Determine the [x, y] coordinate at the center of the cell enclosing the given text.  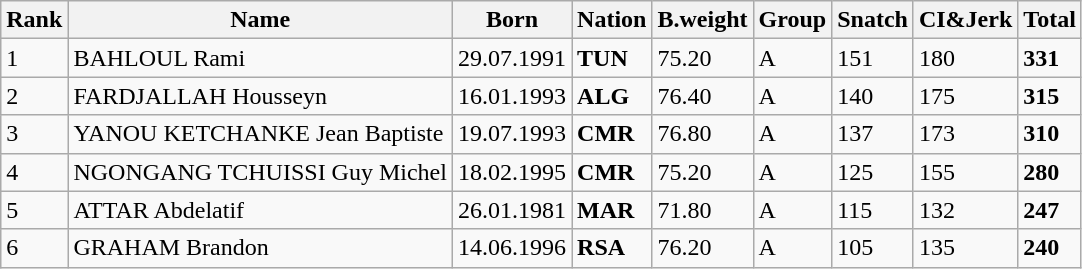
RSA [612, 248]
315 [1050, 96]
240 [1050, 248]
B.weight [702, 20]
105 [873, 248]
71.80 [702, 210]
280 [1050, 172]
76.20 [702, 248]
FARDJALLAH Housseyn [260, 96]
TUN [612, 58]
Nation [612, 20]
132 [965, 210]
YANOU KETCHANKE Jean Baptiste [260, 134]
180 [965, 58]
26.01.1981 [512, 210]
16.01.1993 [512, 96]
76.80 [702, 134]
331 [1050, 58]
14.06.1996 [512, 248]
135 [965, 248]
115 [873, 210]
175 [965, 96]
155 [965, 172]
Rank [34, 20]
29.07.1991 [512, 58]
6 [34, 248]
5 [34, 210]
3 [34, 134]
CI&Jerk [965, 20]
151 [873, 58]
MAR [612, 210]
18.02.1995 [512, 172]
NGONGANG TCHUISSI Guy Michel [260, 172]
Snatch [873, 20]
ATTAR Abdelatif [260, 210]
140 [873, 96]
Born [512, 20]
19.07.1993 [512, 134]
76.40 [702, 96]
ALG [612, 96]
1 [34, 58]
GRAHAM Brandon [260, 248]
Name [260, 20]
173 [965, 134]
137 [873, 134]
4 [34, 172]
125 [873, 172]
247 [1050, 210]
310 [1050, 134]
Total [1050, 20]
2 [34, 96]
BAHLOUL Rami [260, 58]
Group [792, 20]
